From the cell containing the given text, extract its center point as (x, y) coordinate. 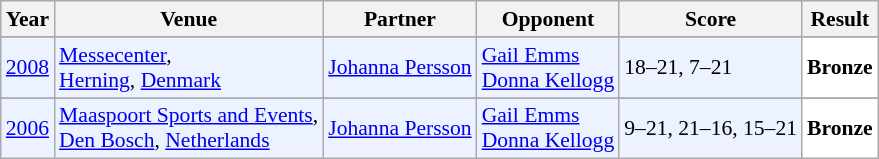
Maaspoort Sports and Events,Den Bosch, Netherlands (188, 128)
2006 (28, 128)
Score (710, 19)
Opponent (548, 19)
2008 (28, 68)
Venue (188, 19)
9–21, 21–16, 15–21 (710, 128)
Messecenter,Herning, Denmark (188, 68)
18–21, 7–21 (710, 68)
Partner (400, 19)
Result (840, 19)
Year (28, 19)
